From the cell containing the given text, extract its center point as (X, Y) coordinate. 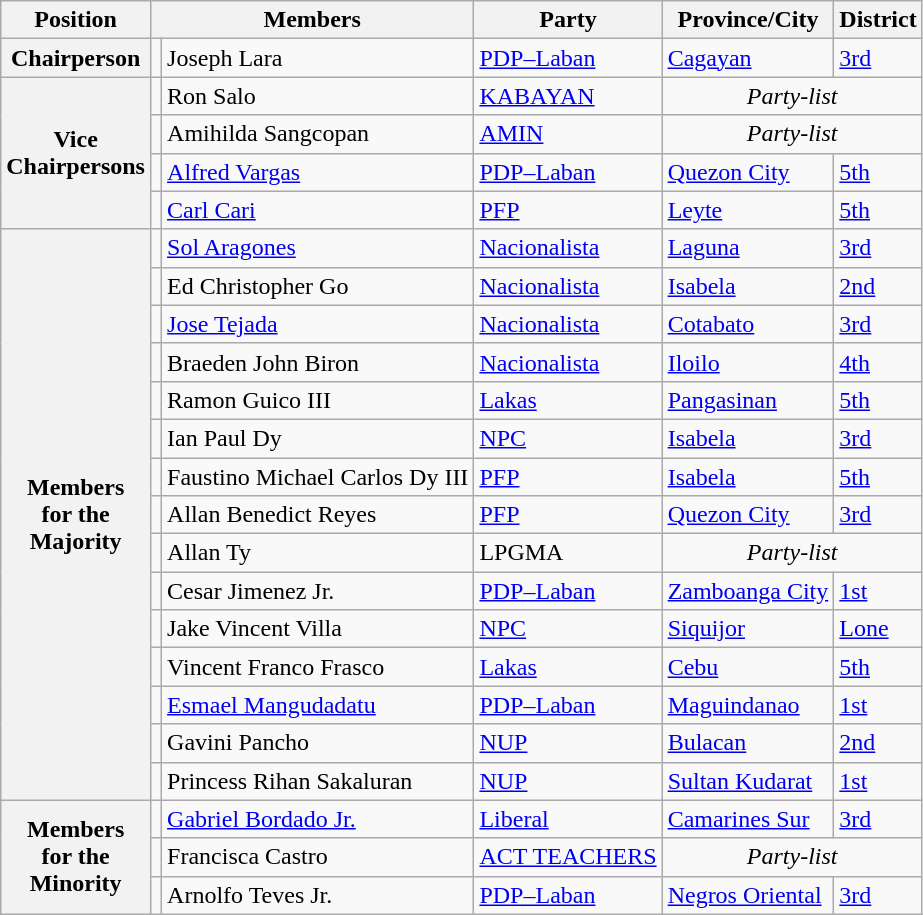
Gabriel Bordado Jr. (318, 819)
4th (878, 362)
Vincent Franco Frasco (318, 667)
Joseph Lara (318, 58)
Negros Oriental (748, 895)
Allan Benedict Reyes (318, 515)
Chairperson (76, 58)
Lone (878, 629)
Province/City (748, 20)
Cagayan (748, 58)
Arnolfo Teves Jr. (318, 895)
Maguindanao (748, 705)
Laguna (748, 248)
District (878, 20)
ACT TEACHERS (568, 857)
Ramon Guico III (318, 400)
Party (568, 20)
Gavini Pancho (318, 743)
Faustino Michael Carlos Dy III (318, 477)
Jose Tejada (318, 324)
Pangasinan (748, 400)
Ed Christopher Go (318, 286)
Membersfor theMajority (76, 514)
Carl Cari (318, 210)
Allan Ty (318, 553)
Zamboanga City (748, 591)
Bulacan (748, 743)
KABAYAN (568, 96)
ViceChairpersons (76, 153)
Ian Paul Dy (318, 438)
Amihilda Sangcopan (318, 134)
Esmael Mangudadatu (318, 705)
LPGMA (568, 553)
Jake Vincent Villa (318, 629)
Liberal (568, 819)
Princess Rihan Sakaluran (318, 781)
Leyte (748, 210)
Alfred Vargas (318, 172)
Francisca Castro (318, 857)
Sultan Kudarat (748, 781)
Cesar Jimenez Jr. (318, 591)
AMIN (568, 134)
Cotabato (748, 324)
Camarines Sur (748, 819)
Ron Salo (318, 96)
Sol Aragones (318, 248)
Position (76, 20)
Iloilo (748, 362)
Braeden John Biron (318, 362)
Siquijor (748, 629)
Members (312, 20)
Cebu (748, 667)
Membersfor theMinority (76, 857)
